For the text-containing cell, return its midpoint in [x, y] coordinate format. 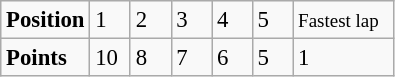
Points [46, 58]
Position [46, 20]
4 [232, 20]
2 [150, 20]
7 [192, 58]
10 [110, 58]
6 [232, 58]
Fastest lap [344, 20]
3 [192, 20]
8 [150, 58]
